Find where the given text appears and provide that cell's center as [x, y] coordinate. 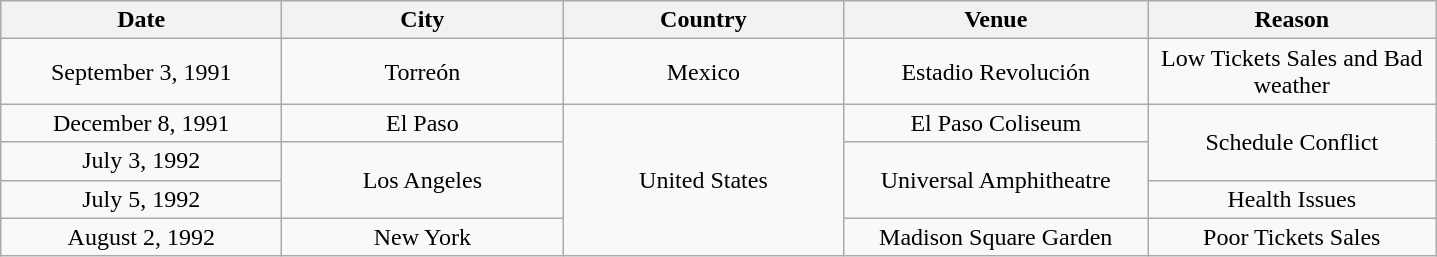
Venue [996, 20]
Torreón [422, 72]
Poor Tickets Sales [1292, 237]
September 3, 1991 [142, 72]
Date [142, 20]
El Paso [422, 123]
Estadio Revolución [996, 72]
Schedule Conflict [1292, 142]
United States [704, 180]
Universal Amphitheatre [996, 180]
Health Issues [1292, 199]
Country [704, 20]
El Paso Coliseum [996, 123]
New York [422, 237]
Madison Square Garden [996, 237]
Low Tickets Sales and Bad weather [1292, 72]
August 2, 1992 [142, 237]
Mexico [704, 72]
July 5, 1992 [142, 199]
Los Angeles [422, 180]
City [422, 20]
Reason [1292, 20]
December 8, 1991 [142, 123]
July 3, 1992 [142, 161]
